From the cell containing the given text, extract its center point as (X, Y) coordinate. 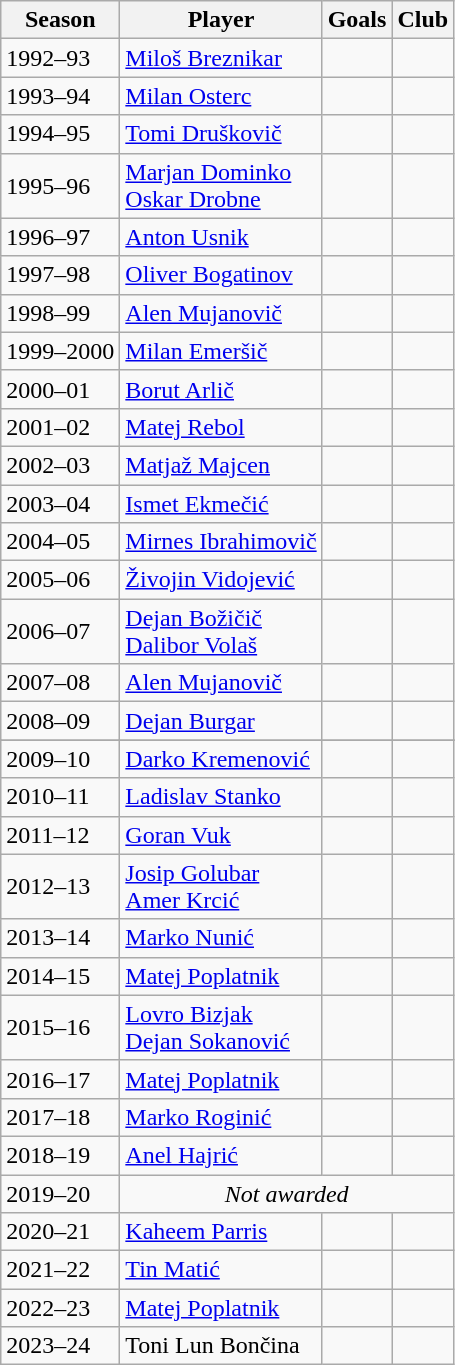
Anel Hajrić (221, 1155)
Anton Usnik (221, 237)
2016–17 (60, 1079)
2010–11 (60, 797)
2023–24 (60, 1346)
2022–23 (60, 1308)
1998–99 (60, 313)
Borut Arlič (221, 389)
Oliver Bogatinov (221, 275)
Matjaž Majcen (221, 465)
2003–04 (60, 503)
Goals (357, 20)
Marko Roginić (221, 1117)
Milan Osterc (221, 96)
1995–96 (60, 186)
Kaheem Parris (221, 1232)
1994–95 (60, 134)
2008–09 (60, 721)
1992–93 (60, 58)
Miloš Breznikar (221, 58)
2015–16 (60, 1028)
Josip Golubar Amer Krcić (221, 886)
Marko Nunić (221, 938)
Season (60, 20)
2004–05 (60, 542)
2013–14 (60, 938)
Dejan Burgar (221, 721)
1999–2000 (60, 351)
2020–21 (60, 1232)
Ismet Ekmečić (221, 503)
2001–02 (60, 427)
2006–07 (60, 632)
Matej Rebol (221, 427)
Ladislav Stanko (221, 797)
2000–01 (60, 389)
Živojin Vidojević (221, 580)
Tomi Druškovič (221, 134)
1997–98 (60, 275)
Lovro Bizjak Dejan Sokanović (221, 1028)
1993–94 (60, 96)
2002–03 (60, 465)
Not awarded (287, 1193)
2012–13 (60, 886)
2017–18 (60, 1117)
Mirnes Ibrahimovič (221, 542)
2018–19 (60, 1155)
Marjan Dominko Oskar Drobne (221, 186)
Darko Kremenović (221, 759)
2021–22 (60, 1270)
2014–15 (60, 976)
2007–08 (60, 683)
Toni Lun Bončina (221, 1346)
2011–12 (60, 835)
Goran Vuk (221, 835)
2005–06 (60, 580)
2019–20 (60, 1193)
Dejan Božičič Dalibor Volaš (221, 632)
1996–97 (60, 237)
Player (221, 20)
Club (423, 20)
Tin Matić (221, 1270)
Milan Emeršič (221, 351)
2009–10 (60, 759)
